Return the [x, y] coordinate for the center point of the cell that contains the specified text.  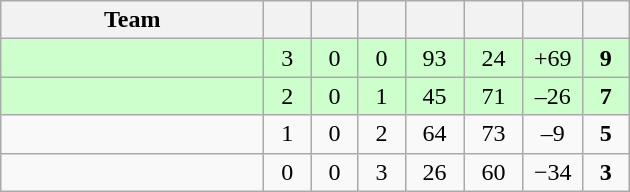
26 [434, 172]
73 [494, 134]
–26 [552, 96]
Team [132, 20]
93 [434, 58]
7 [606, 96]
−34 [552, 172]
9 [606, 58]
71 [494, 96]
5 [606, 134]
–9 [552, 134]
45 [434, 96]
60 [494, 172]
+69 [552, 58]
64 [434, 134]
24 [494, 58]
